Detect which cell encompasses the target text, then output its (X, Y) center coordinate. 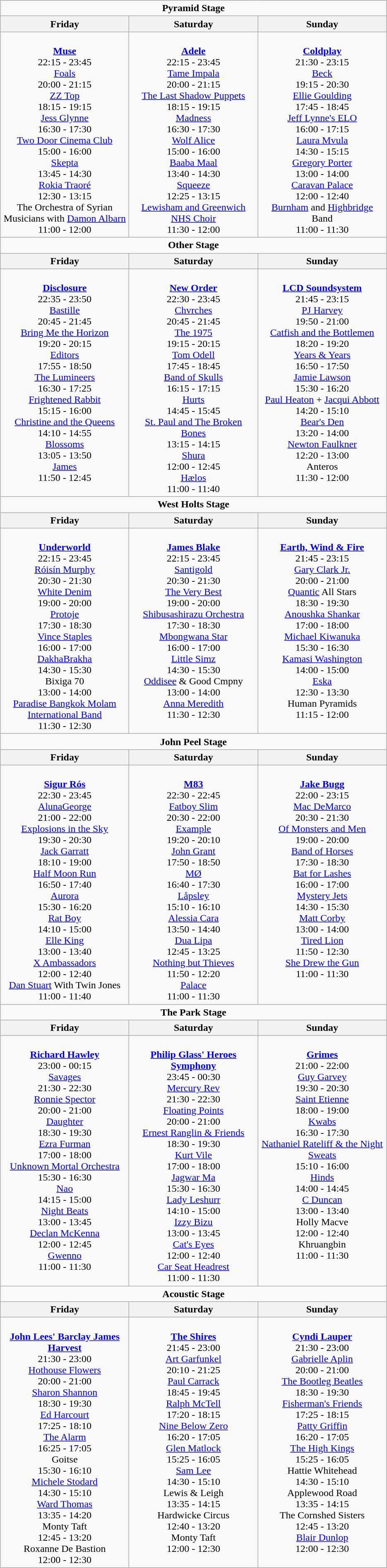
Other Stage (194, 245)
West Holts Stage (194, 504)
The Park Stage (194, 1012)
John Peel Stage (194, 741)
Pyramid Stage (194, 8)
Acoustic Stage (194, 1294)
